For the text-containing cell, return its midpoint in [x, y] coordinate format. 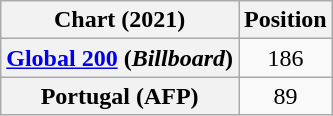
186 [285, 58]
Chart (2021) [120, 20]
89 [285, 96]
Portugal (AFP) [120, 96]
Position [285, 20]
Global 200 (Billboard) [120, 58]
